From the cell containing the given text, extract its center point as (X, Y) coordinate. 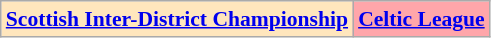
Celtic League (422, 19)
Scottish Inter-District Championship (177, 19)
